For the text-containing cell, return its midpoint in (x, y) coordinate format. 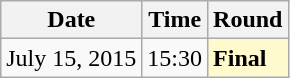
Date (72, 20)
Final (248, 58)
Time (175, 20)
15:30 (175, 58)
Round (248, 20)
July 15, 2015 (72, 58)
